Pinpoint the cell where the given text exists, returning its [X, Y] midpoint coordinate. 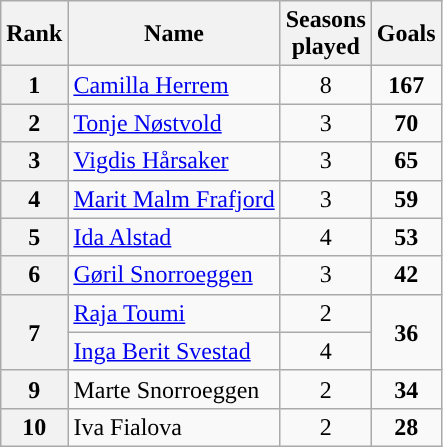
Iva Fialova [174, 427]
1 [34, 85]
167 [406, 85]
Gøril Snorroeggen [174, 275]
Raja Toumi [174, 313]
Seasonsplayed [326, 34]
5 [34, 237]
Camilla Herrem [174, 85]
7 [34, 332]
Goals [406, 34]
Marit Malm Frafjord [174, 199]
28 [406, 427]
10 [34, 427]
6 [34, 275]
9 [34, 389]
Rank [34, 34]
Vigdis Hårsaker [174, 161]
Ida Alstad [174, 237]
70 [406, 123]
34 [406, 389]
42 [406, 275]
Inga Berit Svestad [174, 351]
Name [174, 34]
65 [406, 161]
Tonje Nøstvold [174, 123]
36 [406, 332]
53 [406, 237]
8 [326, 85]
59 [406, 199]
Marte Snorroeggen [174, 389]
